Pinpoint the cell where the given text exists, returning its [x, y] midpoint coordinate. 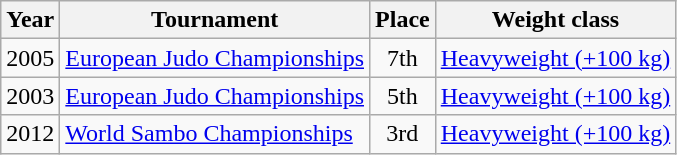
2012 [30, 134]
5th [403, 96]
Weight class [556, 20]
Tournament [215, 20]
World Sambo Championships [215, 134]
3rd [403, 134]
Place [403, 20]
2005 [30, 58]
2003 [30, 96]
7th [403, 58]
Year [30, 20]
